From the cell containing the given text, extract its center point as [X, Y] coordinate. 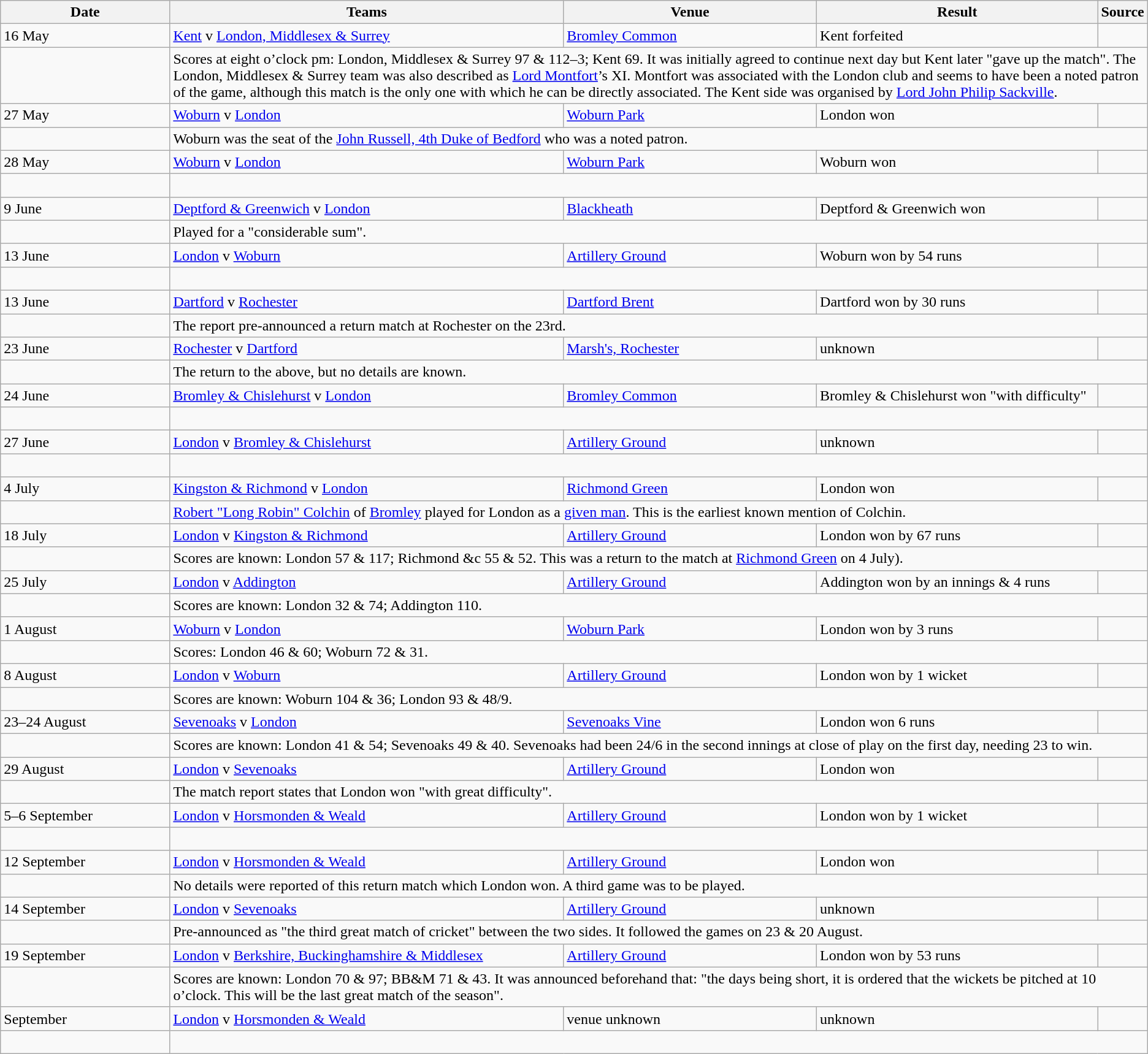
Source [1122, 12]
23 June [85, 349]
29 August [85, 769]
Dartford Brent [691, 302]
Teams [367, 12]
24 June [85, 395]
18 July [85, 535]
The report pre-announced a return match at Rochester on the 23rd. [659, 326]
4 July [85, 489]
Deptford & Greenwich v London [367, 208]
London won by 67 runs [957, 535]
Kent forfeited [957, 36]
London v Berkshire, Buckinghamshire & Middlesex [367, 955]
14 September [85, 909]
Scores are known: London 57 & 117; Richmond &c 55 & 52. This was a return to the match at Richmond Green on 4 July). [659, 559]
Played for a "considerable sum". [659, 232]
Woburn won [957, 162]
Pre-announced as "the third great match of cricket" between the two sides. It followed the games on 23 & 20 August. [659, 932]
9 June [85, 208]
Woburn won by 54 runs [957, 255]
London won by 3 runs [957, 628]
27 May [85, 115]
No details were reported of this return match which London won. A third game was to be played. [659, 885]
Result [957, 12]
London v Addington [367, 582]
1 August [85, 628]
London won 6 runs [957, 722]
28 May [85, 162]
Bromley & Chislehurst v London [367, 395]
Kingston & Richmond v London [367, 489]
Rochester v Dartford [367, 349]
Sevenoaks Vine [691, 722]
London v Bromley & Chislehurst [367, 442]
London v Kingston & Richmond [367, 535]
25 July [85, 582]
The return to the above, but no details are known. [659, 372]
London won by 53 runs [957, 955]
Scores: London 46 & 60; Woburn 72 & 31. [659, 652]
Woburn was the seat of the John Russell, 4th Duke of Bedford who was a noted patron. [659, 139]
Addington won by an innings & 4 runs [957, 582]
Richmond Green [691, 489]
Marsh's, Rochester [691, 349]
Robert "Long Robin" Colchin of Bromley played for London as a given man. This is the earliest known mention of Colchin. [659, 512]
Blackheath [691, 208]
Kent v London, Middlesex & Surrey [367, 36]
September [85, 1018]
Date [85, 12]
27 June [85, 442]
23–24 August [85, 722]
Bromley & Chislehurst won "with difficulty" [957, 395]
Scores are known: Woburn 104 & 36; London 93 & 48/9. [659, 698]
16 May [85, 36]
Sevenoaks v London [367, 722]
Scores are known: London 32 & 74; Addington 110. [659, 605]
Deptford & Greenwich won [957, 208]
19 September [85, 955]
8 August [85, 675]
Dartford won by 30 runs [957, 302]
venue unknown [691, 1018]
The match report states that London won "with great difficulty". [659, 792]
Dartford v Rochester [367, 302]
5–6 September [85, 815]
12 September [85, 862]
Venue [691, 12]
